Find where the given text appears and provide that cell's center as [x, y] coordinate. 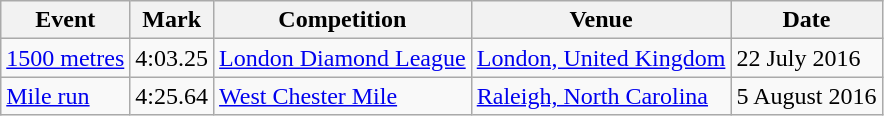
Raleigh, North Carolina [601, 96]
London Diamond League [343, 58]
5 August 2016 [806, 96]
4:03.25 [172, 58]
London, United Kingdom [601, 58]
Event [66, 20]
Date [806, 20]
1500 metres [66, 58]
West Chester Mile [343, 96]
22 July 2016 [806, 58]
Mark [172, 20]
Mile run [66, 96]
Competition [343, 20]
4:25.64 [172, 96]
Venue [601, 20]
